Extract the [X, Y] coordinate from the center of the cell holding the provided text.  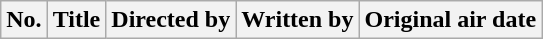
Title [76, 20]
Written by [298, 20]
Directed by [171, 20]
Original air date [450, 20]
No. [24, 20]
